Extract the (x, y) coordinate from the center of the cell holding the provided text.  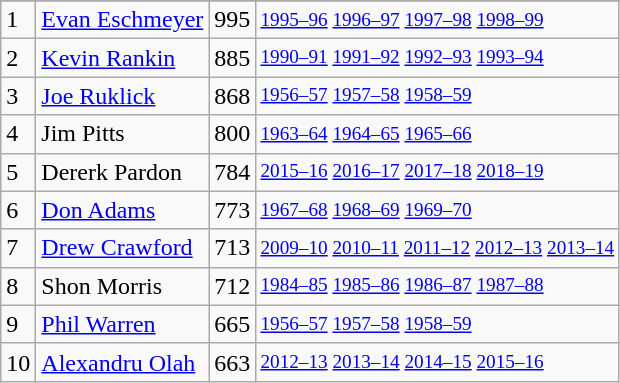
1995–96 1996–97 1997–98 1998–99 (438, 20)
2 (18, 58)
773 (232, 210)
1963–64 1964–65 1965–66 (438, 134)
2009–10 2010–11 2011–12 2012–13 2013–14 (438, 248)
Don Adams (122, 210)
9 (18, 324)
868 (232, 96)
5 (18, 172)
2015–16 2016–17 2017–18 2018–19 (438, 172)
Dererk Pardon (122, 172)
1990–91 1991–92 1992–93 1993–94 (438, 58)
Kevin Rankin (122, 58)
6 (18, 210)
885 (232, 58)
1967–68 1968–69 1969–70 (438, 210)
665 (232, 324)
4 (18, 134)
Phil Warren (122, 324)
713 (232, 248)
Drew Crawford (122, 248)
1 (18, 20)
10 (18, 362)
Alexandru Olah (122, 362)
8 (18, 286)
Evan Eschmeyer (122, 20)
712 (232, 286)
800 (232, 134)
995 (232, 20)
2012–13 2013–14 2014–15 2015–16 (438, 362)
784 (232, 172)
663 (232, 362)
Jim Pitts (122, 134)
3 (18, 96)
7 (18, 248)
1984–85 1985–86 1986–87 1987–88 (438, 286)
Shon Morris (122, 286)
Joe Ruklick (122, 96)
